Output the (x, y) coordinate of the center of the cell containing the given text.  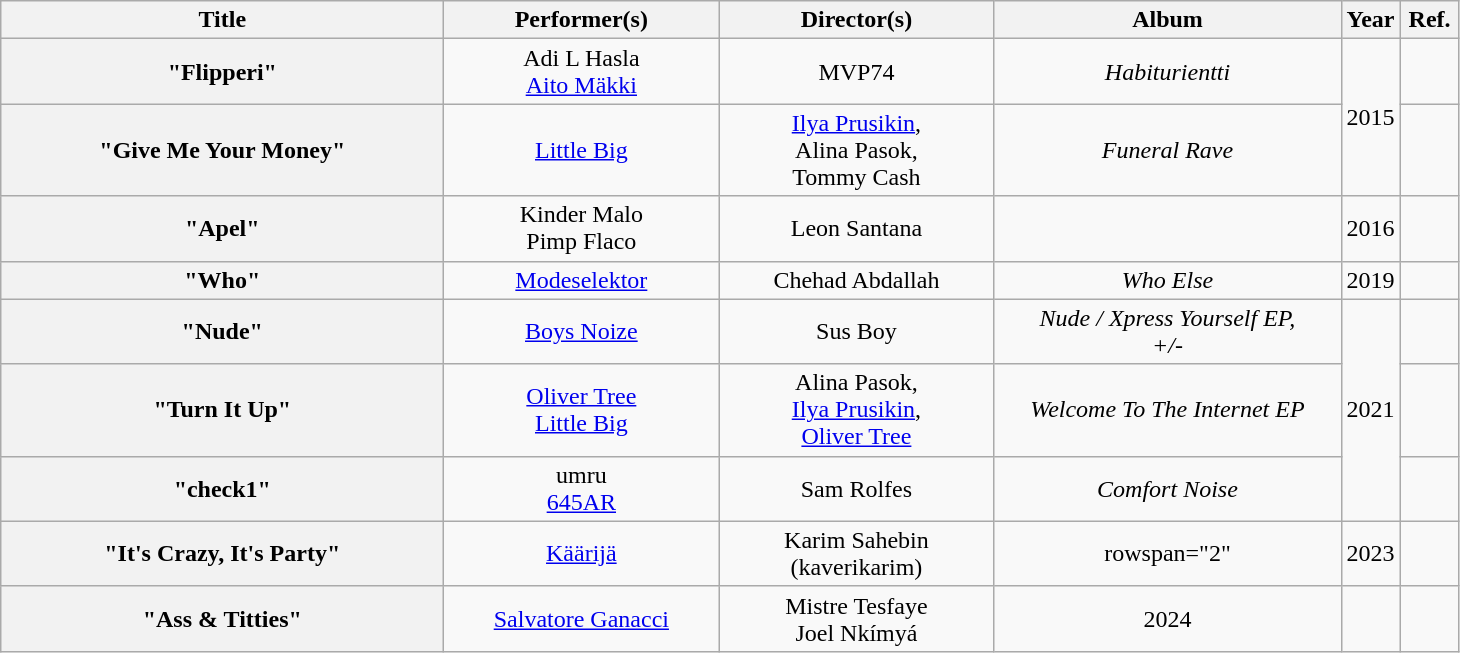
Nude / Xpress Yourself EP,+/- (1168, 332)
Funeral Rave (1168, 150)
Kinder MaloPimp Flaco (582, 228)
2019 (1370, 280)
Modeselektor (582, 280)
Boys Noize (582, 332)
Little Big (582, 150)
Karim Sahebin (kaverikarim) (856, 554)
"Who" (222, 280)
Oliver Tree Little Big (582, 410)
Salvatore Ganacci (582, 618)
Ref. (1430, 20)
Director(s) (856, 20)
Welcome To The Internet EP (1168, 410)
2021 (1370, 410)
Alina Pasok,Ilya Prusikin,Oliver Tree (856, 410)
2015 (1370, 118)
Comfort Noise (1168, 488)
2023 (1370, 554)
"Give Me Your Money" (222, 150)
Who Else (1168, 280)
Mistre TesfayeJoel Nkímyá (856, 618)
"Ass & Titties" (222, 618)
Sus Boy (856, 332)
Album (1168, 20)
Käärijä (582, 554)
Chehad Abdallah (856, 280)
rowspan="2" (1168, 554)
Adi L HaslaAito Mäkki (582, 72)
umru645AR (582, 488)
Leon Santana (856, 228)
Performer(s) (582, 20)
"Nude" (222, 332)
Title (222, 20)
2024 (1168, 618)
"Flipperi" (222, 72)
Sam Rolfes (856, 488)
"Apel" (222, 228)
2016 (1370, 228)
Year (1370, 20)
"Turn It Up" (222, 410)
"check1" (222, 488)
MVP74 (856, 72)
"It's Crazy, It's Party" (222, 554)
Habiturientti (1168, 72)
Ilya Prusikin,Alina Pasok,Tommy Cash (856, 150)
